Capture the cell that displays the provided text and extract its (X, Y) central coordinate. 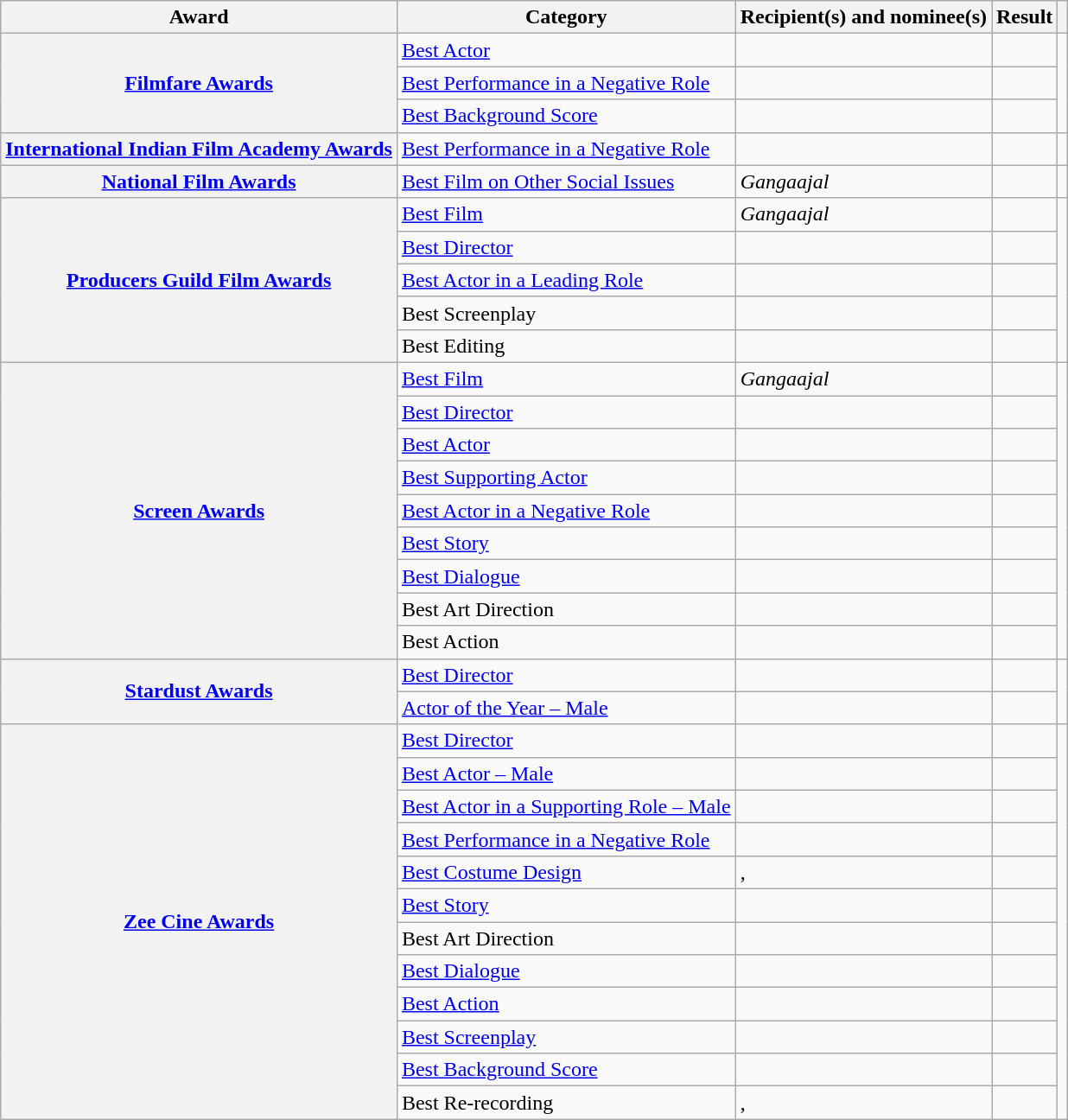
Award (199, 17)
Best Supporting Actor (566, 478)
Best Costume Design (566, 872)
Best Actor in a Leading Role (566, 280)
Recipient(s) and nominee(s) (863, 17)
Result (1025, 17)
Best Film on Other Social Issues (566, 181)
Best Actor – Male (566, 773)
Filmfare Awards (199, 83)
Best Editing (566, 346)
Producers Guild Film Awards (199, 280)
National Film Awards (199, 181)
Zee Cine Awards (199, 921)
Actor of the Year – Male (566, 708)
Best Actor in a Negative Role (566, 511)
Best Actor in a Supporting Role – Male (566, 806)
Stardust Awards (199, 691)
Category (566, 17)
International Indian Film Academy Awards (199, 149)
Screen Awards (199, 510)
Best Re-recording (566, 1103)
